Determine the (x, y) coordinate at the center of the cell enclosing the given text.  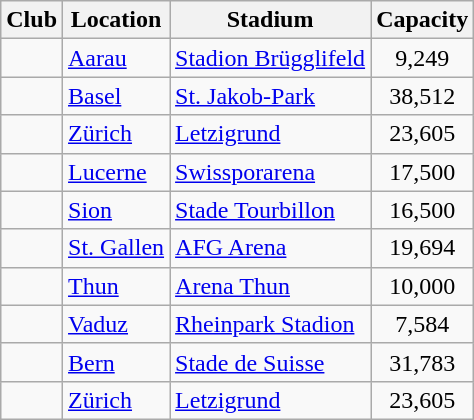
Rheinpark Stadion (270, 324)
Lucerne (116, 172)
St. Jakob-Park (270, 96)
19,694 (422, 248)
Stadion Brügglifeld (270, 58)
Stade de Suisse (270, 362)
Club (32, 20)
St. Gallen (116, 248)
Basel (116, 96)
Sion (116, 210)
16,500 (422, 210)
7,584 (422, 324)
38,512 (422, 96)
Stade Tourbillon (270, 210)
Thun (116, 286)
Location (116, 20)
10,000 (422, 286)
Vaduz (116, 324)
Bern (116, 362)
Swissporarena (270, 172)
31,783 (422, 362)
9,249 (422, 58)
Arena Thun (270, 286)
AFG Arena (270, 248)
Aarau (116, 58)
Stadium (270, 20)
Capacity (422, 20)
17,500 (422, 172)
